Identify which cell holds the provided text, then report its [X, Y] central coordinate. 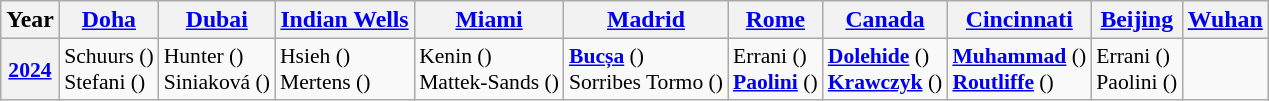
Miami [489, 20]
Hsieh () Mertens () [344, 70]
Beijing [1136, 20]
Wuhan [1225, 20]
Hunter () Siniaková () [217, 70]
Madrid [646, 20]
Schuurs () Stefani () [108, 70]
Dubai [217, 20]
Indian Wells [344, 20]
Cincinnati [1019, 20]
Muhammad () Routliffe () [1019, 70]
Rome [776, 20]
Year [30, 20]
Doha [108, 20]
Bucșa () Sorribes Tormo () [646, 70]
2024 [30, 70]
Dolehide () Krawczyk () [886, 70]
Canada [886, 20]
Kenin () Mattek-Sands () [489, 70]
